Return the (X, Y) coordinate for the center point of the cell that contains the specified text.  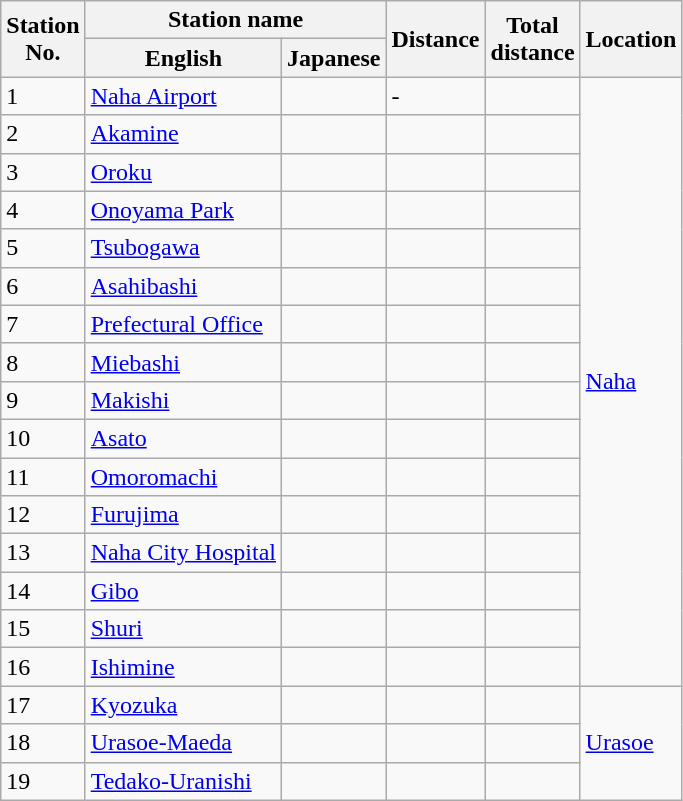
Makishi (183, 400)
Oroku (183, 172)
Prefectural Office (183, 324)
5 (43, 248)
Ishimine (183, 667)
Akamine (183, 134)
Japanese (334, 58)
English (183, 58)
6 (43, 286)
Station name (236, 20)
3 (43, 172)
Tedako-Uranishi (183, 781)
9 (43, 400)
15 (43, 629)
13 (43, 553)
19 (43, 781)
18 (43, 743)
17 (43, 705)
Naha City Hospital (183, 553)
Asato (183, 438)
Distance (436, 39)
4 (43, 210)
Miebashi (183, 362)
Gibo (183, 591)
Furujima (183, 515)
10 (43, 438)
Naha Airport (183, 96)
12 (43, 515)
Totaldistance (532, 39)
8 (43, 362)
- (436, 96)
2 (43, 134)
Urasoe (631, 743)
Naha (631, 382)
Asahibashi (183, 286)
1 (43, 96)
Tsubogawa (183, 248)
14 (43, 591)
11 (43, 477)
16 (43, 667)
Onoyama Park (183, 210)
Omoromachi (183, 477)
Urasoe-Maeda (183, 743)
Kyozuka (183, 705)
7 (43, 324)
Shuri (183, 629)
Location (631, 39)
StationNo. (43, 39)
